From the cell containing the given text, extract its center point as (X, Y) coordinate. 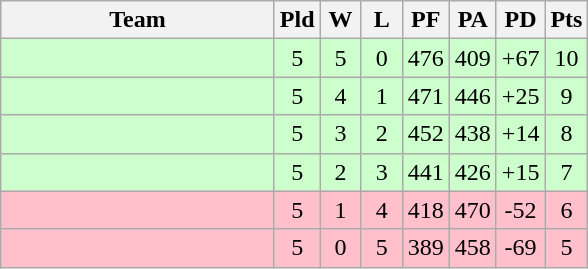
438 (472, 134)
8 (566, 134)
409 (472, 58)
470 (472, 210)
+67 (520, 58)
426 (472, 172)
Pts (566, 20)
+14 (520, 134)
446 (472, 96)
Team (138, 20)
452 (426, 134)
471 (426, 96)
Pld (297, 20)
-52 (520, 210)
6 (566, 210)
9 (566, 96)
7 (566, 172)
458 (472, 248)
+15 (520, 172)
PF (426, 20)
L (382, 20)
418 (426, 210)
389 (426, 248)
W (340, 20)
PD (520, 20)
10 (566, 58)
PA (472, 20)
441 (426, 172)
-69 (520, 248)
+25 (520, 96)
476 (426, 58)
